Locate the cell with the specified text and output its (X, Y) center coordinate. 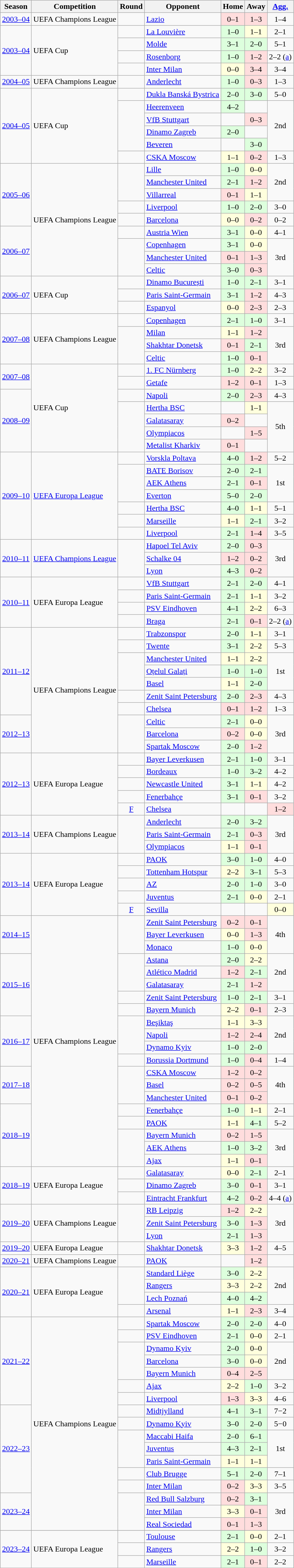
Schalke 04 (183, 558)
Hapoel Tel Aviv (183, 546)
Sevilla (183, 909)
Braga (183, 621)
Newcastle United (183, 784)
Lazio (183, 19)
Trabzonspor (183, 634)
2011–12 (16, 671)
2014–15 (16, 934)
La Louvière (183, 32)
2008–09 (16, 420)
Beşiktaş (183, 1022)
Metalist Kharkiv (183, 445)
Season (16, 7)
Austria Wien (183, 232)
Beveren (183, 144)
Bordeaux (183, 772)
Standard Liège (183, 1273)
Competition (75, 7)
Villarreal (183, 195)
Vorskla Poltava (183, 458)
Dukla Banská Bystrica (183, 94)
Oțelul Galați (183, 671)
2015–16 (16, 985)
2005–06 (16, 195)
Eintracht Frankfurt (183, 1198)
5−0 (281, 1424)
2009–10 (16, 496)
Home (233, 7)
4–6 (281, 1399)
4–4 (a) (281, 1198)
Monaco (183, 947)
Opponent (183, 7)
Agg. (281, 7)
Borussia Dortmund (183, 1060)
Rosenborg (183, 57)
2017–18 (16, 1085)
Away (256, 7)
6–3 (281, 609)
2016–17 (16, 1041)
Dinamo București (183, 282)
Twente (183, 646)
2022–23 (16, 1449)
7–1 (281, 1474)
5th (281, 427)
1. FC Nürnberg (183, 370)
Atlético Madrid (183, 972)
Maccabi Haifa (183, 1436)
AZ (183, 884)
Everton (183, 496)
Real Sociedad (183, 1524)
2–4 (256, 1035)
4–5 (281, 1248)
Astana (183, 960)
6–1 (256, 1436)
Lech Poznań (183, 1298)
Milan (183, 332)
Toulouse (183, 1536)
Espanyol (183, 307)
2–5 (256, 1374)
RB Leipzig (183, 1211)
Heerenveen (183, 107)
Arsenal (183, 1311)
Club Brugge (183, 1474)
2021–22 (16, 1361)
Tottenham Hotspur (183, 872)
7−2 (281, 1411)
Molde (183, 44)
Midtjylland (183, 1411)
0–5 (256, 1085)
Round (131, 7)
Red Bull Salzburg (183, 1499)
BATE Borisov (183, 470)
Lille (183, 170)
Getafe (183, 383)
